Locate the cell with the specified text and output its (X, Y) center coordinate. 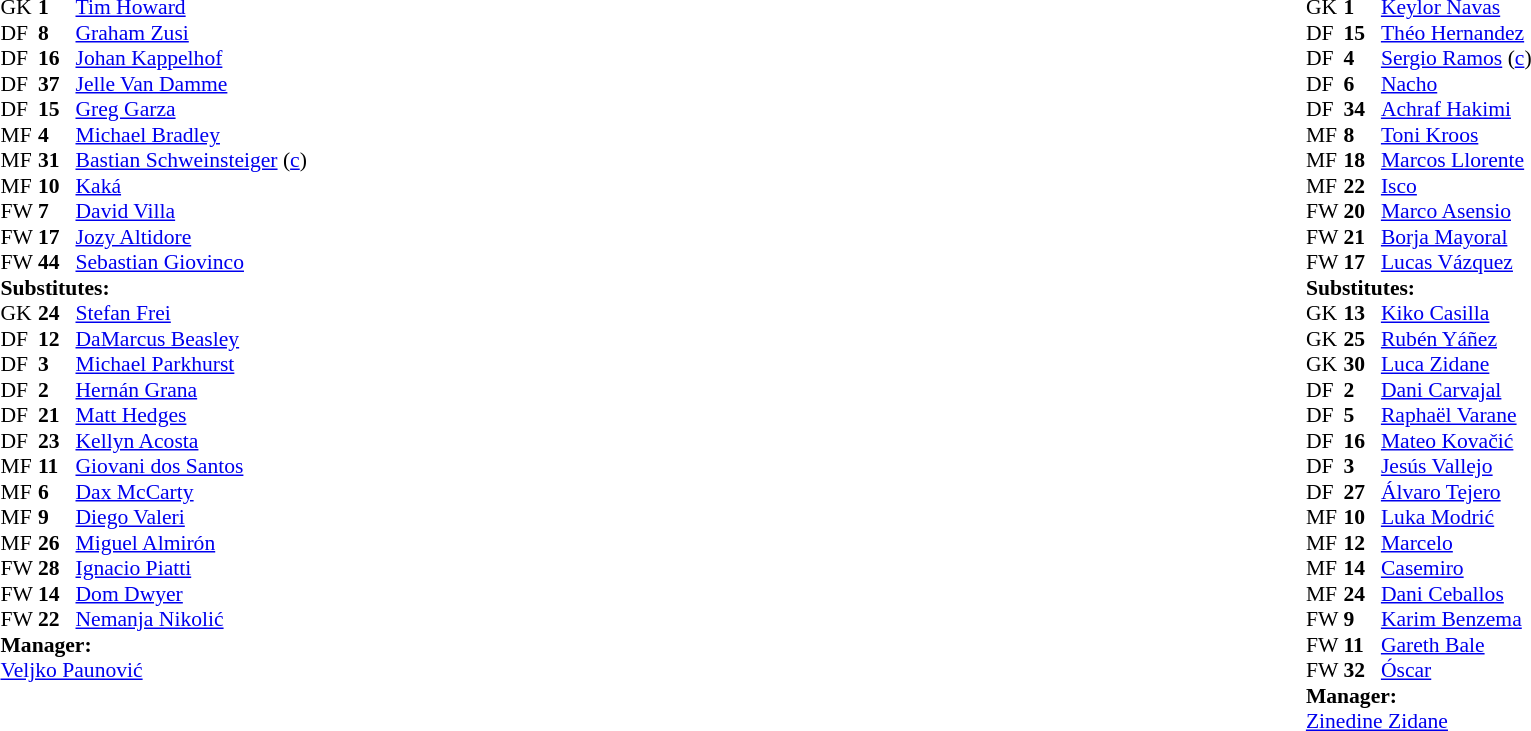
Greg Garza (192, 109)
Michael Parkhurst (192, 365)
34 (1362, 109)
Matt Hedges (192, 415)
Miguel Almirón (192, 543)
Michael Bradley (192, 135)
7 (57, 211)
Manager: (153, 645)
Jozy Altidore (192, 237)
Diego Valeri (192, 517)
Giovani dos Santos (192, 467)
26 (57, 543)
Kaká (192, 186)
Johan Kappelhof (192, 59)
Dax McCarty (192, 492)
Bastian Schweinsteiger (c) (192, 161)
Ignacio Piatti (192, 569)
Substitutes: (153, 288)
37 (57, 84)
Nemanja Nikolić (192, 619)
5 (1362, 415)
30 (1362, 365)
13 (1362, 313)
Graham Zusi (192, 33)
Veljko Paunović (153, 671)
25 (1362, 339)
David Villa (192, 211)
31 (57, 161)
44 (57, 263)
32 (1362, 671)
Hernán Grana (192, 390)
27 (1362, 492)
DaMarcus Beasley (192, 339)
20 (1362, 211)
23 (57, 441)
28 (57, 569)
18 (1362, 161)
Dom Dwyer (192, 594)
Stefan Frei (192, 313)
Kellyn Acosta (192, 441)
Sebastian Giovinco (192, 263)
Jelle Van Damme (192, 84)
